For the text-containing cell, return its midpoint in (X, Y) coordinate format. 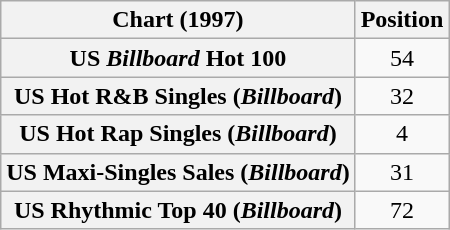
Position (402, 20)
US Maxi-Singles Sales (Billboard) (178, 172)
72 (402, 210)
US Hot R&B Singles (Billboard) (178, 96)
US Hot Rap Singles (Billboard) (178, 134)
54 (402, 58)
Chart (1997) (178, 20)
32 (402, 96)
US Billboard Hot 100 (178, 58)
4 (402, 134)
US Rhythmic Top 40 (Billboard) (178, 210)
31 (402, 172)
